Identify which cell holds the provided text, then report its (X, Y) central coordinate. 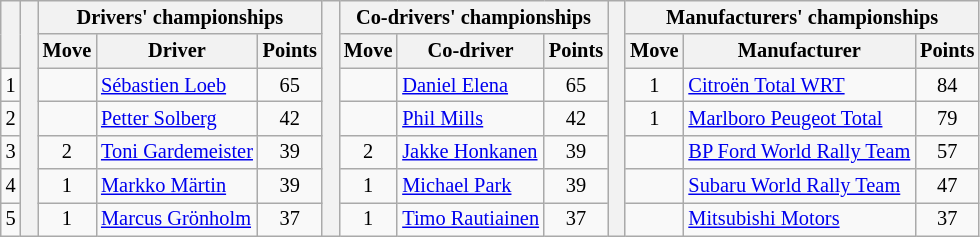
5 (11, 219)
Phil Mills (470, 118)
47 (947, 186)
84 (947, 85)
Subaru World Rally Team (799, 186)
Co-driver (470, 51)
Mitsubishi Motors (799, 219)
57 (947, 152)
4 (11, 186)
3 (11, 152)
Markko Märtin (177, 186)
Driver (177, 51)
Manufacturer (799, 51)
Toni Gardemeister (177, 152)
Michael Park (470, 186)
Timo Rautiainen (470, 219)
Marlboro Peugeot Total (799, 118)
Drivers' championships (180, 17)
BP Ford World Rally Team (799, 152)
Co-drivers' championships (474, 17)
Sébastien Loeb (177, 85)
Daniel Elena (470, 85)
Manufacturers' championships (802, 17)
Jakke Honkanen (470, 152)
Citroën Total WRT (799, 85)
79 (947, 118)
Petter Solberg (177, 118)
Marcus Grönholm (177, 219)
